Detect which cell encompasses the target text, then output its [X, Y] center coordinate. 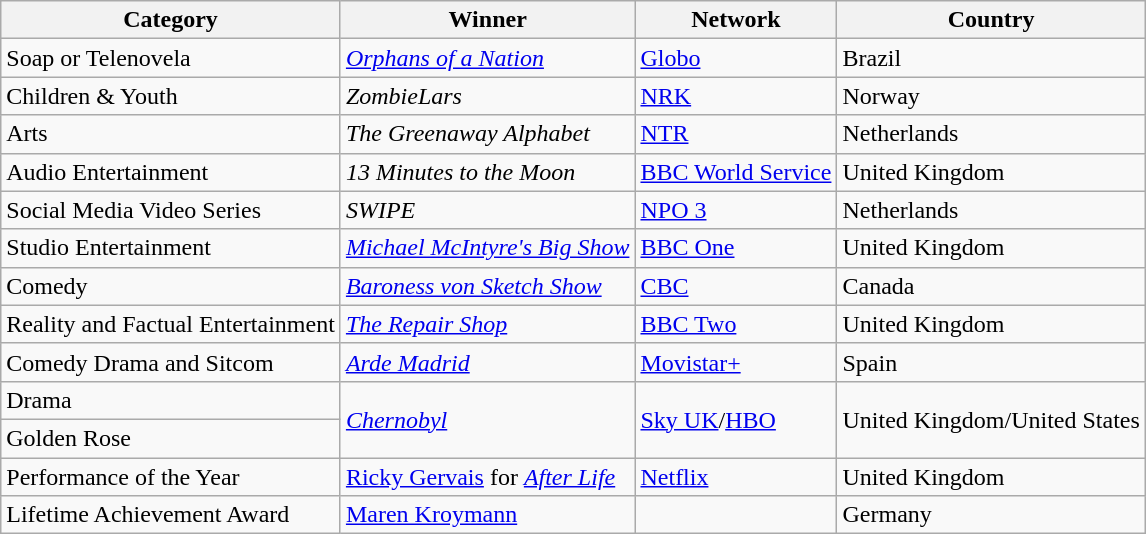
Category [171, 20]
United Kingdom/United States [991, 419]
Winner [488, 20]
Chernobyl [488, 419]
Canada [991, 286]
Drama [171, 400]
The Greenaway Alphabet [488, 134]
BBC World Service [736, 172]
BBC Two [736, 324]
Studio Entertainment [171, 248]
Social Media Video Series [171, 210]
Germany [991, 515]
Movistar+ [736, 362]
Audio Entertainment [171, 172]
BBC One [736, 248]
Lifetime Achievement Award [171, 515]
Comedy [171, 286]
Globo [736, 58]
Ricky Gervais for After Life [488, 477]
NRK [736, 96]
Golden Rose [171, 438]
Performance of the Year [171, 477]
Sky UK/HBO [736, 419]
Netflix [736, 477]
ZombieLars [488, 96]
Michael McIntyre's Big Show [488, 248]
Children & Youth [171, 96]
Norway [991, 96]
Country [991, 20]
13 Minutes to the Moon [488, 172]
Baroness von Sketch Show [488, 286]
Brazil [991, 58]
Orphans of a Nation [488, 58]
Reality and Factual Entertainment [171, 324]
CBC [736, 286]
Maren Kroymann [488, 515]
Arde Madrid [488, 362]
Soap or Telenovela [171, 58]
NPO 3 [736, 210]
SWIPE [488, 210]
NTR [736, 134]
Network [736, 20]
Arts [171, 134]
Spain [991, 362]
The Repair Shop [488, 324]
Comedy Drama and Sitcom [171, 362]
